Provide the [x, y] coordinate of the cell's center where the given text is located.  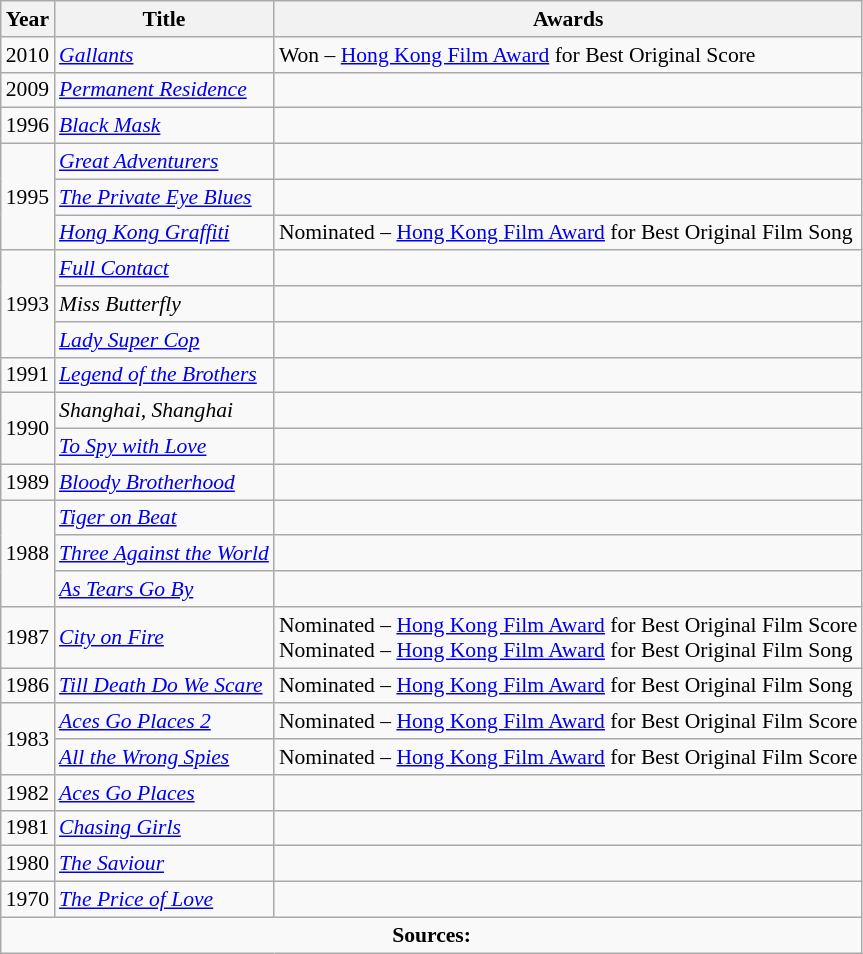
Great Adventurers [164, 162]
To Spy with Love [164, 447]
Title [164, 19]
Permanent Residence [164, 90]
Tiger on Beat [164, 518]
2010 [28, 55]
Awards [568, 19]
1988 [28, 554]
1982 [28, 793]
Full Contact [164, 269]
1996 [28, 126]
2009 [28, 90]
Sources: [432, 935]
Won – Hong Kong Film Award for Best Original Score [568, 55]
1987 [28, 638]
Miss Butterfly [164, 304]
Shanghai, Shanghai [164, 411]
1995 [28, 198]
1981 [28, 828]
Aces Go Places 2 [164, 722]
1990 [28, 428]
1980 [28, 864]
City on Fire [164, 638]
Lady Super Cop [164, 340]
1983 [28, 740]
Till Death Do We Scare [164, 686]
1993 [28, 304]
Legend of the Brothers [164, 375]
1989 [28, 482]
As Tears Go By [164, 589]
The Saviour [164, 864]
Aces Go Places [164, 793]
The Price of Love [164, 900]
Black Mask [164, 126]
1970 [28, 900]
Gallants [164, 55]
The Private Eye Blues [164, 197]
All the Wrong Spies [164, 757]
Nominated – Hong Kong Film Award for Best Original Film ScoreNominated – Hong Kong Film Award for Best Original Film Song [568, 638]
Bloody Brotherhood [164, 482]
Chasing Girls [164, 828]
Hong Kong Graffiti [164, 233]
1991 [28, 375]
1986 [28, 686]
Year [28, 19]
Three Against the World [164, 554]
